Return (X, Y) of the center of cell containing provided text 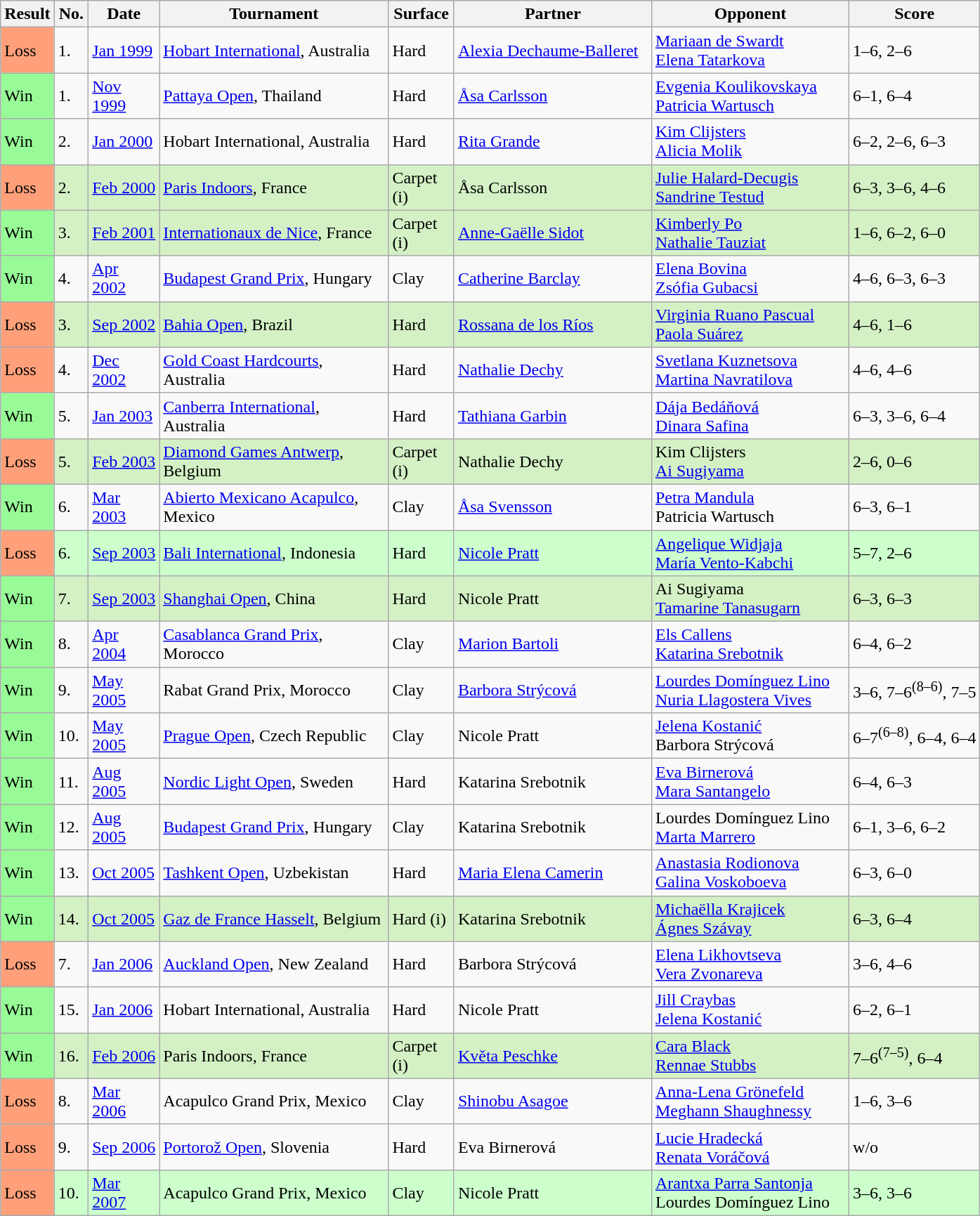
Lourdes Domínguez Lino Nuria Llagostera Vives (750, 690)
Anna-Lena Grönefeld Meghann Shaughnessy (750, 1101)
w/o (915, 1146)
Anne-Gaëlle Sidot (552, 233)
Dec 2002 (124, 370)
Dája Bedáňová Dinara Safina (750, 416)
Feb 2000 (124, 187)
Surface (422, 14)
Jan 2000 (124, 142)
Julie Halard-Decugis Sandrine Testud (750, 187)
Bali International, Indonesia (274, 552)
Shinobu Asagoe (552, 1101)
4–6, 1–6 (915, 325)
Result (27, 14)
Kim Clijsters Alicia Molik (750, 142)
16. (72, 1055)
Arantxa Parra Santonja Lourdes Domínguez Lino (750, 1193)
Apr 2002 (124, 278)
Cara Black Rennae Stubbs (750, 1055)
Petra Mandula Patricia Wartusch (750, 507)
6–2, 6–1 (915, 1010)
Angelique Widjaja María Vento-Kabchi (750, 552)
5–7, 2–6 (915, 552)
Opponent (750, 14)
Virginia Ruano Pascual Paola Suárez (750, 325)
Evgenia Koulikovskaya Patricia Wartusch (750, 96)
Svetlana Kuznetsova Martina Navratilova (750, 370)
14. (72, 919)
Rabat Grand Prix, Morocco (274, 690)
Partner (552, 14)
Gaz de France Hasselt, Belgium (274, 919)
Date (124, 14)
Diamond Games Antwerp, Belgium (274, 461)
Catherine Barclay (552, 278)
Abierto Mexicano Acapulco, Mexico (274, 507)
7–6(7–5), 6–4 (915, 1055)
6–7(6–8), 6–4, 6–4 (915, 736)
Alexia Dechaume-Balleret (552, 51)
Apr 2004 (124, 645)
Anastasia Rodionova Galina Voskoboeva (750, 872)
Gold Coast Hardcourts, Australia (274, 370)
Feb 2001 (124, 233)
3–6, 3–6 (915, 1193)
Eva Birnerová (552, 1146)
Mar 2006 (124, 1101)
Tournament (274, 14)
3–6, 7–6(8–6), 7–5 (915, 690)
1–6, 6–2, 6–0 (915, 233)
Score (915, 14)
Shanghai Open, China (274, 599)
Kim Clijsters Ai Sugiyama (750, 461)
Maria Elena Camerin (552, 872)
Nov 1999 (124, 96)
Tashkent Open, Uzbekistan (274, 872)
Marion Bartoli (552, 645)
Mariaan de Swardt Elena Tatarkova (750, 51)
Květa Peschke (552, 1055)
Pattaya Open, Thailand (274, 96)
Michaëlla Krajicek Ágnes Szávay (750, 919)
Tathiana Garbin (552, 416)
Elena Likhovtseva Vera Zvonareva (750, 964)
6–1, 3–6, 6–2 (915, 828)
6–2, 2–6, 6–3 (915, 142)
Sep 2002 (124, 325)
Kimberly Po Nathalie Tauziat (750, 233)
Auckland Open, New Zealand (274, 964)
6–4, 6–2 (915, 645)
6–3, 3–6, 4–6 (915, 187)
Jan 1999 (124, 51)
Prague Open, Czech Republic (274, 736)
Eva Birnerová Mara Santangelo (750, 781)
Portorož Open, Slovenia (274, 1146)
Canberra International, Australia (274, 416)
Rita Grande (552, 142)
Ai Sugiyama Tamarine Tanasugarn (750, 599)
Mar 2007 (124, 1193)
Elena Bovina Zsófia Gubacsi (750, 278)
Bahia Open, Brazil (274, 325)
No. (72, 14)
Åsa Svensson (552, 507)
Mar 2003 (124, 507)
Feb 2003 (124, 461)
Nordic Light Open, Sweden (274, 781)
Casablanca Grand Prix, Morocco (274, 645)
Hard (i) (422, 919)
Feb 2006 (124, 1055)
6–4, 6–3 (915, 781)
6–3, 3–6, 6–4 (915, 416)
6–1, 6–4 (915, 96)
6–3, 6–1 (915, 507)
11. (72, 781)
6–3, 6–4 (915, 919)
Jill Craybas Jelena Kostanić (750, 1010)
Jelena Kostanić Barbora Strýcová (750, 736)
13. (72, 872)
Els Callens Katarina Srebotnik (750, 645)
Rossana de los Ríos (552, 325)
15. (72, 1010)
12. (72, 828)
1–6, 2–6 (915, 51)
4–6, 4–6 (915, 370)
Lucie Hradecká Renata Voráčová (750, 1146)
Jan 2003 (124, 416)
6–3, 6–0 (915, 872)
1–6, 3–6 (915, 1101)
Lourdes Domínguez Lino Marta Marrero (750, 828)
6–3, 6–3 (915, 599)
Internationaux de Nice, France (274, 233)
3–6, 4–6 (915, 964)
Sep 2006 (124, 1146)
4–6, 6–3, 6–3 (915, 278)
2–6, 0–6 (915, 461)
